Extract the [x, y] coordinate from the center of the cell holding the provided text.  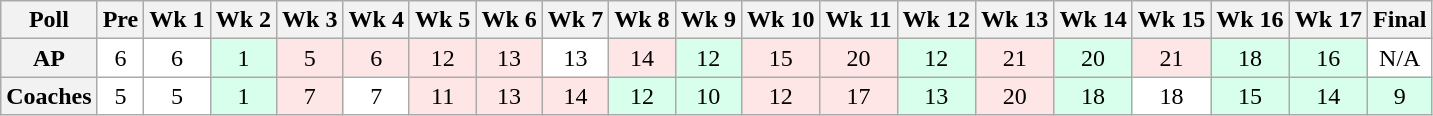
Wk 14 [1093, 20]
Pre [120, 20]
11 [442, 96]
Wk 6 [509, 20]
16 [1328, 58]
Coaches [49, 96]
Wk 15 [1171, 20]
Wk 9 [708, 20]
Wk 1 [177, 20]
Wk 13 [1014, 20]
Wk 4 [376, 20]
Wk 3 [310, 20]
Wk 11 [858, 20]
Wk 7 [575, 20]
Final [1400, 20]
9 [1400, 96]
Wk 5 [442, 20]
Wk 12 [936, 20]
Wk 8 [642, 20]
10 [708, 96]
Wk 2 [243, 20]
AP [49, 58]
Wk 16 [1250, 20]
17 [858, 96]
Wk 10 [781, 20]
N/A [1400, 58]
Wk 17 [1328, 20]
Poll [49, 20]
